Search for the cell housing the specified text and yield its (x, y) center coordinate. 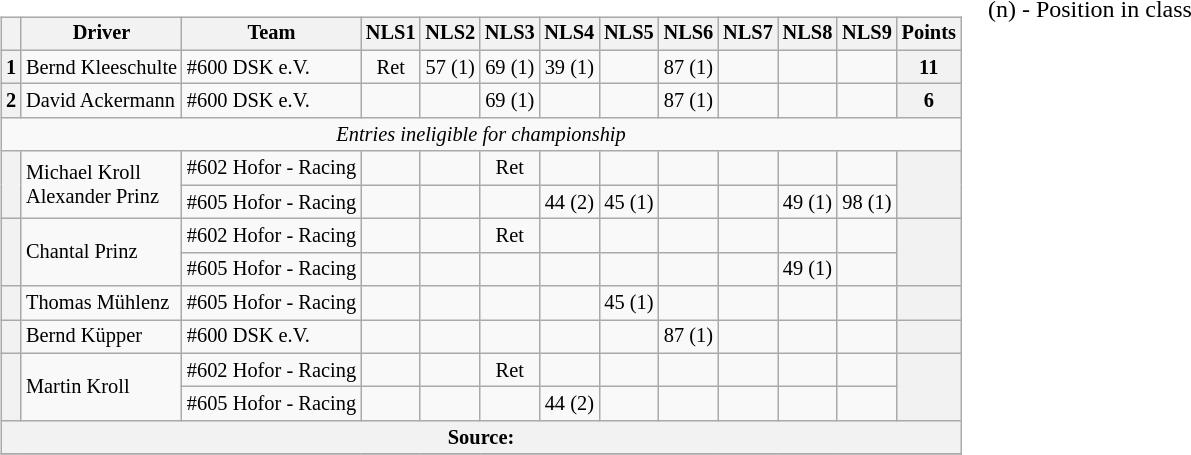
98 (1) (867, 202)
NLS7 (748, 34)
NLS1 (391, 34)
Bernd Kleeschulte (102, 67)
2 (11, 101)
Source: (481, 438)
NLS5 (629, 34)
Team (272, 34)
Points (929, 34)
Michael Kroll Alexander Prinz (102, 184)
Driver (102, 34)
57 (1) (450, 67)
NLS9 (867, 34)
NLS3 (510, 34)
Thomas Mühlenz (102, 303)
NLS4 (570, 34)
11 (929, 67)
Chantal Prinz (102, 252)
Martin Kroll (102, 386)
1 (11, 67)
NLS6 (689, 34)
39 (1) (570, 67)
Bernd Küpper (102, 337)
NLS2 (450, 34)
Entries ineligible for championship (481, 135)
NLS8 (808, 34)
David Ackermann (102, 101)
6 (929, 101)
